Extract the [x, y] coordinate from the center of the cell holding the provided text.  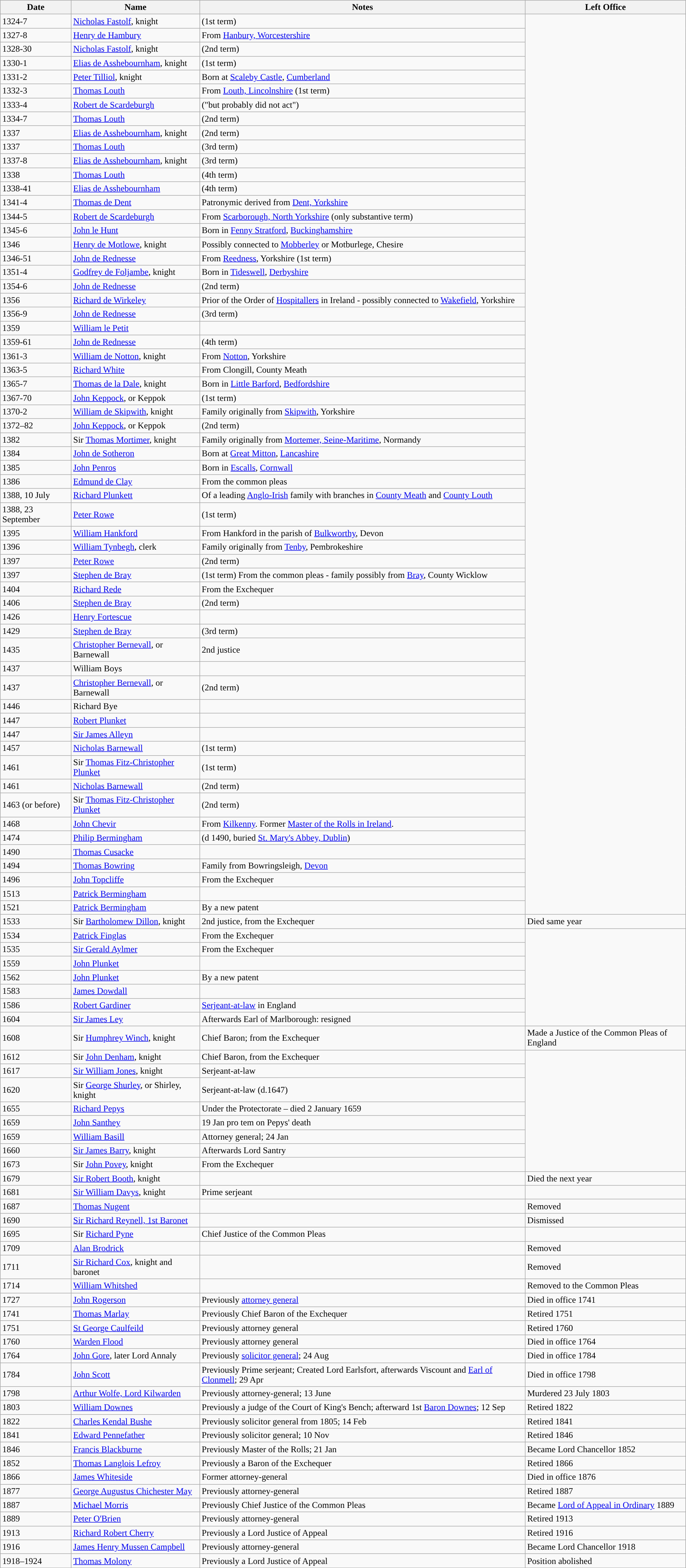
Left Office [605, 7]
Robert Gardiner [136, 1005]
Died in office 1784 [605, 1355]
William Hankford [136, 533]
Became Lord Chancellor 1918 [605, 1547]
Dismissed [605, 1220]
Serjeant-at-law in England [362, 1005]
John Penros [136, 468]
1337-8 [36, 161]
From the common pleas [362, 482]
John Santhey [136, 1122]
1384 [36, 454]
John Scott [136, 1374]
Sir Bartholomew Dillon, knight [136, 922]
Thomas Cusacke [136, 852]
Thomas de la Dale, knight [136, 384]
Sir James Ley [136, 1019]
1331-2 [36, 77]
1372–82 [36, 426]
Sir James Alleyn [136, 734]
Attorney general; 24 Jan [362, 1136]
Sir Gerald Aylmer [136, 949]
Prior of the Order of Hospitallers in Ireland - possibly connected to Wakefield, Yorkshire [362, 300]
Richard White [136, 370]
Sir Richard Reynell, 1st Baronet [136, 1220]
Retired 1760 [605, 1328]
1727 [36, 1300]
Under the Protectorate – died 2 January 1659 [362, 1108]
Date [36, 7]
1822 [36, 1421]
James Henry Mussen Campbell [136, 1547]
Chief Baron; from the Exchequer [362, 1038]
Serjeant-at-law (d.1647) [362, 1090]
1333-4 [36, 105]
William Tynbegh, clerk [136, 547]
Retired 1841 [605, 1421]
1673 [36, 1165]
From Louth, Lincolnshire (1st term) [362, 91]
1338-41 [36, 189]
Sir John Denham, knight [136, 1057]
Family originally from Skipwith, Yorkshire [362, 412]
1535 [36, 949]
Retired 1822 [605, 1407]
19 Jan pro tem on Pepys' death [362, 1122]
1784 [36, 1374]
Arthur Wolfe, Lord Kilwarden [136, 1394]
Retired 1866 [605, 1463]
Sir John Povey, knight [136, 1165]
St George Caulfeild [136, 1328]
1918–1924 [36, 1561]
Retired 1846 [605, 1435]
Serjeant-at-law [362, 1071]
From Scarborough, North Yorkshire (only substantive term) [362, 217]
1363-5 [36, 370]
1359 [36, 328]
From Hankford in the parish of Bulkworthy, Devon [362, 533]
Prime serjeant [362, 1192]
1351-4 [36, 272]
1559 [36, 963]
Previously attorney-general; 13 June [362, 1394]
Richard Robert Cherry [136, 1533]
Richard Pepys [136, 1108]
1521 [36, 908]
1344-5 [36, 217]
1608 [36, 1038]
1846 [36, 1449]
Family originally from Mortemer, Seine-Maritime, Normandy [362, 440]
1457 [36, 748]
1382 [36, 440]
Made a Justice of the Common Pleas of England [605, 1038]
1681 [36, 1192]
Retired 1913 [605, 1519]
1852 [36, 1463]
William Whitshed [136, 1286]
1354-6 [36, 286]
(1st term) From the common pleas - family possibly from Bray, County Wicklow [362, 575]
Removed to the Common Pleas [605, 1286]
Born in Little Barford, Bedfordshire [362, 384]
William de Skipwith, knight [136, 412]
1361-3 [36, 356]
1679 [36, 1178]
John Topcliffe [136, 879]
Retired 1916 [605, 1533]
1426 [36, 617]
From Notton, Yorkshire [362, 356]
1365-7 [36, 384]
Elias de Asshebournham [136, 189]
Retired 1887 [605, 1491]
Murdered 23 July 1803 [605, 1394]
1395 [36, 533]
1887 [36, 1505]
Robert Plunket [136, 720]
Family originally from Tenby, Pembrokeshire [362, 547]
1330-1 [36, 63]
Family from Bowringsleigh, Devon [362, 866]
Chief Baron, from the Exchequer [362, 1057]
Died in office 1876 [605, 1477]
George Augustus Chichester May [136, 1491]
William le Petit [136, 328]
1435 [36, 650]
1866 [36, 1477]
1474 [36, 838]
1513 [36, 894]
Afterwards Earl of Marlborough: resigned [362, 1019]
1617 [36, 1071]
William de Notton, knight [136, 356]
Previously Chief Justice of the Common Pleas [362, 1505]
Godfrey de Foljambe, knight [136, 272]
From Clongill, County Meath [362, 370]
Richard Bye [136, 706]
Michael Morris [136, 1505]
1356-9 [36, 314]
Sir Richard Pyne [136, 1234]
Died in office 1741 [605, 1300]
1687 [36, 1206]
Henry de Hambury [136, 35]
Henry de Motlowe, knight [136, 244]
1346 [36, 244]
1385 [36, 468]
Sir Richard Cox, knight and baronet [136, 1267]
1655 [36, 1108]
Became Lord of Appeal in Ordinary 1889 [605, 1505]
Richard Rede [136, 589]
Died in office 1764 [605, 1342]
1496 [36, 879]
Richard de Wirkeley [136, 300]
Previously a judge of the Court of King's Bench; afterward 1st Baron Downes; 12 Sep [362, 1407]
James Whiteside [136, 1477]
1327-8 [36, 35]
1406 [36, 603]
1612 [36, 1057]
Chief Justice of the Common Pleas [362, 1234]
1604 [36, 1019]
Previously solicitor general from 1805; 14 Feb [362, 1421]
Previously Master of the Rolls; 21 Jan [362, 1449]
Previously solicitor general; 24 Aug [362, 1355]
Died same year [605, 922]
Sir James Barry, knight [136, 1151]
Philip Bermingham [136, 838]
1764 [36, 1355]
1494 [36, 866]
Sir William Davys, knight [136, 1192]
1396 [36, 547]
1798 [36, 1394]
1751 [36, 1328]
Former attorney-general [362, 1477]
Thomas Marlay [136, 1314]
Died the next year [605, 1178]
1388, 23 September [36, 514]
1356 [36, 300]
1359-61 [36, 342]
John Chevir [136, 824]
Born in Fenny Stratford, Buckinghamshire [362, 230]
Thomas Molony [136, 1561]
Born in Escalls, Cornwall [362, 468]
1586 [36, 1005]
1534 [36, 936]
1490 [36, 852]
Sir Thomas Mortimer, knight [136, 440]
Richard Plunkett [136, 495]
1711 [36, 1267]
1324-7 [36, 21]
Francis Blackburne [136, 1449]
1690 [36, 1220]
Thomas Nugent [136, 1206]
Of a leading Anglo-Irish family with branches in County Meath and County Louth [362, 495]
1889 [36, 1519]
1468 [36, 824]
1660 [36, 1151]
Died in office 1798 [605, 1374]
Henry Fortescue [136, 617]
Previously Chief Baron of the Exchequer [362, 1314]
("but probably did not act") [362, 105]
From Kilkenny. Former Master of the Rolls in Ireland. [362, 824]
2nd justice [362, 650]
Patrick Finglas [136, 936]
1695 [36, 1234]
1345-6 [36, 230]
1533 [36, 922]
1367-70 [36, 398]
Peter O'Brien [136, 1519]
Sir George Shurley, or Shirley, knight [136, 1090]
Sir Humphrey Winch, knight [136, 1038]
1562 [36, 977]
John de Sotheron [136, 454]
John Rogerson [136, 1300]
1913 [36, 1533]
William Boys [136, 669]
Alan Brodrick [136, 1248]
Previously solicitor general; 10 Nov [362, 1435]
2nd justice, from the Exchequer [362, 922]
Sir William Jones, knight [136, 1071]
1332-3 [36, 91]
From Hanbury, Worcestershire [362, 35]
1620 [36, 1090]
1583 [36, 991]
Previously Prime serjeant; Created Lord Earlsfort, afterwards Viscount and Earl of Clonmell; 29 Apr [362, 1374]
1388, 10 July [36, 495]
Peter Tilliol, knight [136, 77]
1370-2 [36, 412]
Became Lord Chancellor 1852 [605, 1449]
Born at Scaleby Castle, Cumberland [362, 77]
James Dowdall [136, 991]
Afterwards Lord Santry [362, 1151]
1429 [36, 631]
From Reedness, Yorkshire (1st term) [362, 258]
1341-4 [36, 203]
Thomas de Dent [136, 203]
1334-7 [36, 119]
Thomas Bowring [136, 866]
Thomas Langlois Lefroy [136, 1463]
Born in Tideswell, Derbyshire [362, 272]
Position abolished [605, 1561]
1916 [36, 1547]
1741 [36, 1314]
Edmund de Clay [136, 482]
1877 [36, 1491]
Notes [362, 7]
Name [136, 7]
1714 [36, 1286]
Warden Flood [136, 1342]
John le Hunt [136, 230]
Charles Kendal Bushe [136, 1421]
1463 (or before) [36, 805]
Edward Pennefather [136, 1435]
1841 [36, 1435]
1346-51 [36, 258]
1328-30 [36, 49]
John Gore, later Lord Annaly [136, 1355]
Born at Great Mitton, Lancashire [362, 454]
1803 [36, 1407]
1404 [36, 589]
Sir Robert Booth, knight [136, 1178]
Retired 1751 [605, 1314]
(d 1490, buried St. Mary's Abbey, Dublin) [362, 838]
1446 [36, 706]
1709 [36, 1248]
1760 [36, 1342]
William Basill [136, 1136]
William Downes [136, 1407]
Patronymic derived from Dent, Yorkshire [362, 203]
1338 [36, 175]
1386 [36, 482]
Previously a Baron of the Exchequer [362, 1463]
Possibly connected to Mobberley or Motburlege, Chesire [362, 244]
